Provide the (X, Y) coordinate of the cell's center where the given text is located.  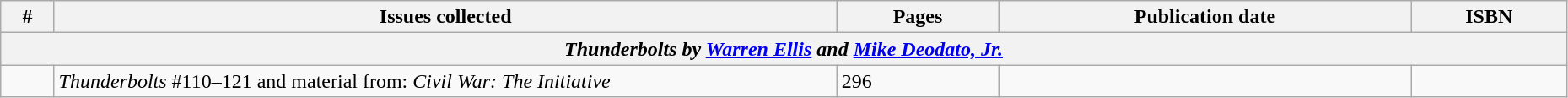
ISBN (1489, 17)
# (27, 17)
Issues collected (445, 17)
Pages (918, 17)
296 (918, 81)
Thunderbolts #110–121 and material from: Civil War: The Initiative (445, 81)
Thunderbolts by Warren Ellis and Mike Deodato, Jr. (784, 49)
Publication date (1205, 17)
